Pinpoint the cell where the given text exists, returning its [X, Y] midpoint coordinate. 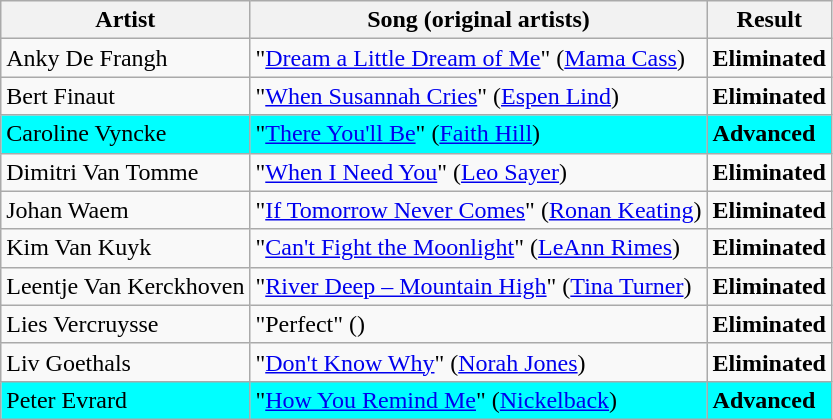
Kim Van Kuyk [126, 248]
Liv Goethals [126, 362]
Johan Waem [126, 210]
"Can't Fight the Moonlight" (LeAnn Rimes) [478, 248]
Peter Evrard [126, 400]
"Dream a Little Dream of Me" (Mama Cass) [478, 58]
Bert Finaut [126, 96]
"When I Need You" (Leo Sayer) [478, 172]
Result [769, 20]
Caroline Vyncke [126, 134]
Dimitri Van Tomme [126, 172]
Artist [126, 20]
Lies Vercruysse [126, 324]
"Don't Know Why" (Norah Jones) [478, 362]
"River Deep – Mountain High" (Tina Turner) [478, 286]
"How You Remind Me" (Nickelback) [478, 400]
"Perfect" () [478, 324]
Song (original artists) [478, 20]
Anky De Frangh [126, 58]
"If Tomorrow Never Comes" (Ronan Keating) [478, 210]
"When Susannah Cries" (Espen Lind) [478, 96]
"There You'll Be" (Faith Hill) [478, 134]
Leentje Van Kerckhoven [126, 286]
